For the text-containing cell, return its midpoint in (X, Y) coordinate format. 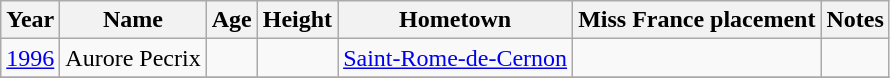
Miss France placement (697, 20)
Year (30, 20)
Saint-Rome-de-Cernon (456, 58)
Hometown (456, 20)
Height (297, 20)
1996 (30, 58)
Name (133, 20)
Notes (855, 20)
Aurore Pecrix (133, 58)
Age (232, 20)
